Return [X, Y] of the center of cell containing provided text 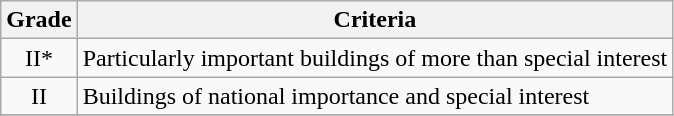
Grade [39, 20]
Particularly important buildings of more than special interest [375, 58]
Buildings of national importance and special interest [375, 96]
II [39, 96]
II* [39, 58]
Criteria [375, 20]
